Determine the (X, Y) coordinate at the center of the cell enclosing the given text.  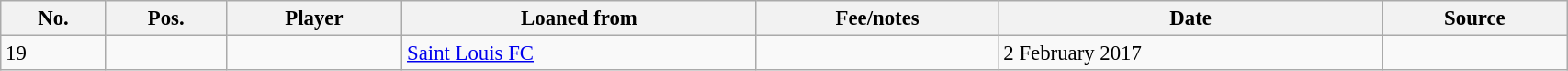
Fee/notes (877, 18)
Source (1474, 18)
Player (314, 18)
Pos. (165, 18)
Date (1190, 18)
2 February 2017 (1190, 53)
No. (53, 18)
Loaned from (579, 18)
19 (53, 53)
Saint Louis FC (579, 53)
